Detect which cell encompasses the target text, then output its [X, Y] center coordinate. 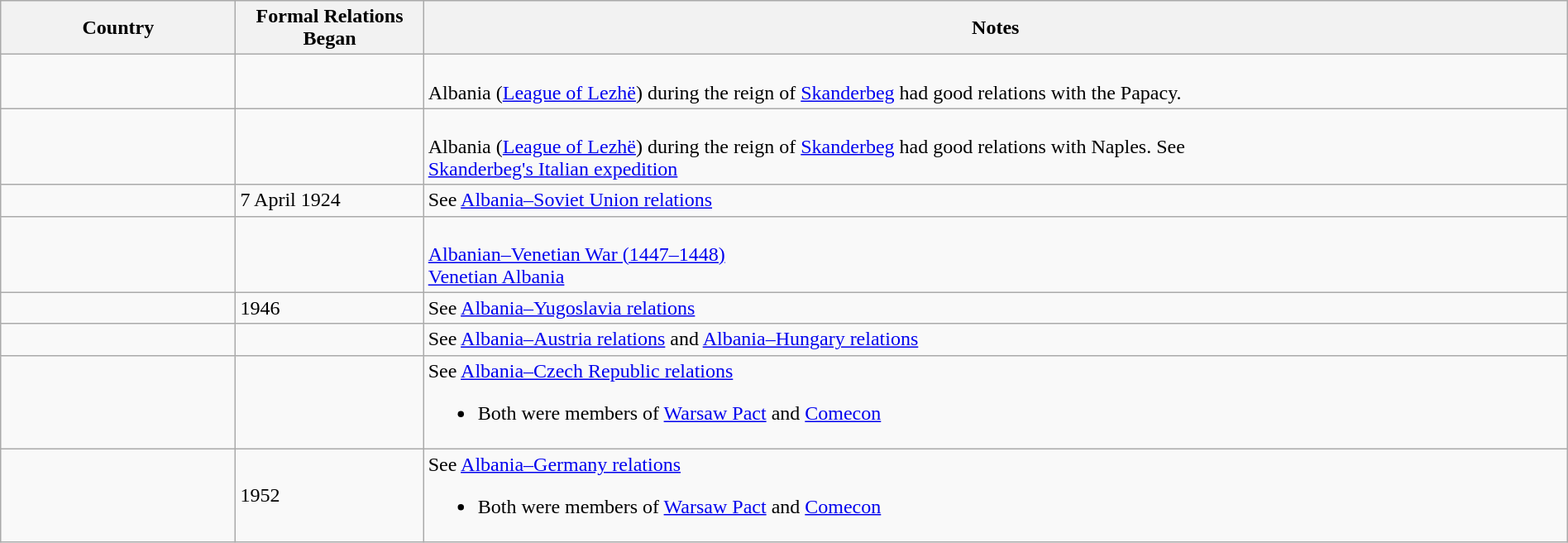
See Albania–Czech Republic relationsBoth were members of Warsaw Pact and Comecon [996, 402]
Country [118, 28]
1952 [329, 495]
See Albania–Germany relationsBoth were members of Warsaw Pact and Comecon [996, 495]
7 April 1924 [329, 200]
1946 [329, 308]
See Albania–Soviet Union relations [996, 200]
Albania (League of Lezhë) during the reign of Skanderbeg had good relations with the Papacy. [996, 81]
See Albania–Yugoslavia relations [996, 308]
Notes [996, 28]
Albania (League of Lezhë) during the reign of Skanderbeg had good relations with Naples. SeeSkanderbeg's Italian expedition [996, 147]
Formal Relations Began [329, 28]
See Albania–Austria relations and Albania–Hungary relations [996, 339]
Albanian–Venetian War (1447–1448)Venetian Albania [996, 254]
